Return the [X, Y] coordinate for the center point of the cell that contains the specified text.  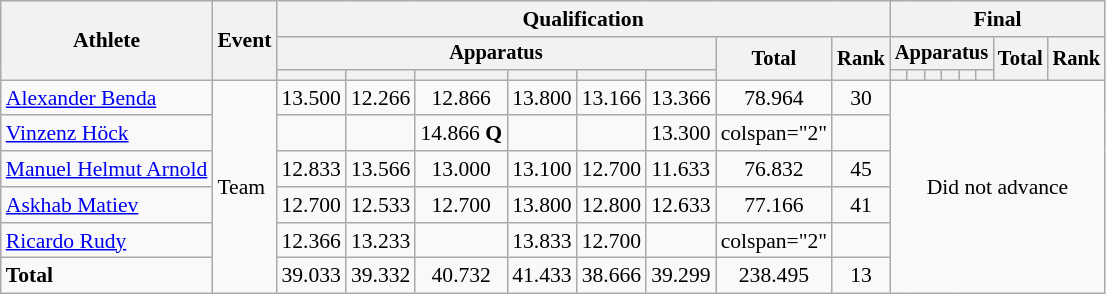
39.332 [380, 276]
Event [244, 40]
39.033 [310, 276]
Alexander Benda [107, 98]
13.566 [380, 169]
12.866 [461, 98]
13.500 [310, 98]
Athlete [107, 40]
39.299 [680, 276]
13.366 [680, 98]
13.000 [461, 169]
12.833 [310, 169]
Manuel Helmut Arnold [107, 169]
12.533 [380, 205]
13.300 [680, 134]
Team [244, 187]
41 [861, 205]
78.964 [774, 98]
12.366 [310, 241]
77.166 [774, 205]
13.233 [380, 241]
Did not advance [998, 187]
11.633 [680, 169]
40.732 [461, 276]
Qualification [582, 19]
Final [998, 19]
13.166 [612, 98]
13.100 [542, 169]
41.433 [542, 276]
Ricardo Rudy [107, 241]
238.495 [774, 276]
12.800 [612, 205]
38.666 [612, 276]
Askhab Matiev [107, 205]
12.266 [380, 98]
Vinzenz Höck [107, 134]
12.633 [680, 205]
45 [861, 169]
30 [861, 98]
76.832 [774, 169]
13 [861, 276]
14.866 Q [461, 134]
13.833 [542, 241]
